For the text-containing cell, return its midpoint in (X, Y) coordinate format. 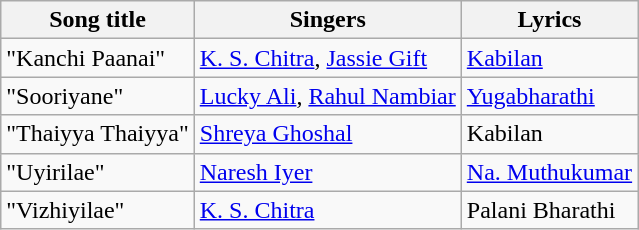
K. S. Chitra (328, 210)
"Thaiyya Thaiyya" (98, 134)
Song title (98, 20)
Yugabharathi (549, 96)
Lyrics (549, 20)
Naresh Iyer (328, 172)
K. S. Chitra, Jassie Gift (328, 58)
Singers (328, 20)
Na. Muthukumar (549, 172)
Palani Bharathi (549, 210)
"Uyirilae" (98, 172)
Shreya Ghoshal (328, 134)
"Kanchi Paanai" (98, 58)
"Vizhiyilae" (98, 210)
"Sooriyane" (98, 96)
Lucky Ali, Rahul Nambiar (328, 96)
